Scan for the cell matching the given text and deliver its (X, Y) coordinate at center. 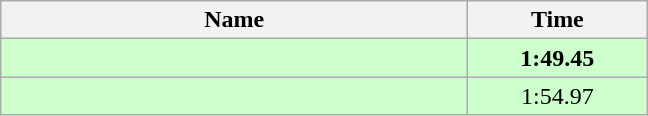
Name (234, 20)
1:54.97 (558, 96)
1:49.45 (558, 58)
Time (558, 20)
